Extract the (X, Y) coordinate from the center of the cell holding the provided text.  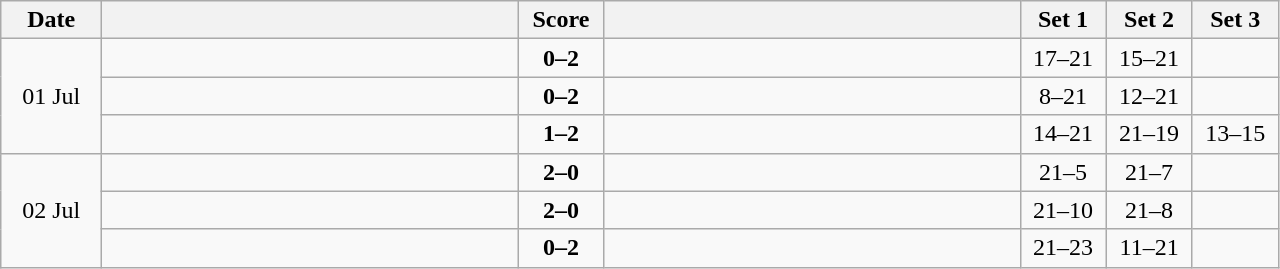
21–5 (1063, 172)
Set 2 (1149, 20)
21–8 (1149, 210)
11–21 (1149, 248)
15–21 (1149, 58)
12–21 (1149, 96)
21–23 (1063, 248)
01 Jul (52, 96)
17–21 (1063, 58)
Score (561, 20)
8–21 (1063, 96)
14–21 (1063, 134)
Set 1 (1063, 20)
Date (52, 20)
21–10 (1063, 210)
13–15 (1235, 134)
Set 3 (1235, 20)
21–19 (1149, 134)
02 Jul (52, 210)
21–7 (1149, 172)
1–2 (561, 134)
